Output the [X, Y] coordinate of the center of the cell containing the given text.  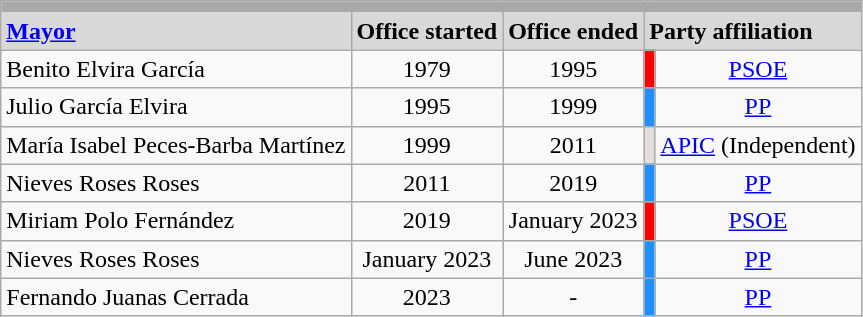
2023 [427, 297]
Fernando Juanas Cerrada [176, 297]
Mayor [176, 31]
Party affiliation [752, 31]
Julio García Elvira [176, 107]
Miriam Polo Fernández [176, 221]
María Isabel Peces-Barba Martínez [176, 145]
1979 [427, 69]
APIC (Independent) [758, 145]
Office started [427, 31]
- [574, 297]
Office ended [574, 31]
June 2023 [574, 259]
Benito Elvira García [176, 69]
